Return [x, y] of the center of cell containing provided text 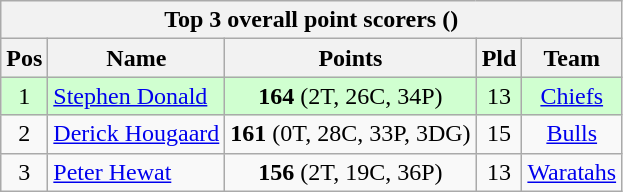
Team [572, 58]
161 (0T, 28C, 33P, 3DG) [350, 134]
Bulls [572, 134]
Derick Hougaard [136, 134]
1 [24, 96]
15 [499, 134]
Waratahs [572, 172]
3 [24, 172]
Pos [24, 58]
Points [350, 58]
Stephen Donald [136, 96]
164 (2T, 26C, 34P) [350, 96]
Chiefs [572, 96]
Pld [499, 58]
Top 3 overall point scorers () [312, 20]
156 (2T, 19C, 36P) [350, 172]
2 [24, 134]
Peter Hewat [136, 172]
Name [136, 58]
